Pinpoint the cell where the given text exists, returning its (X, Y) midpoint coordinate. 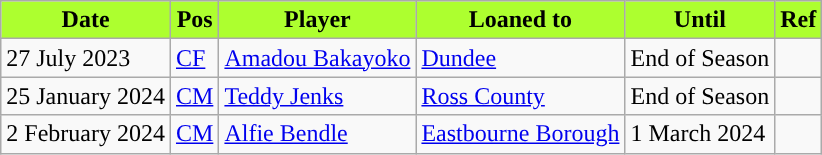
27 July 2023 (86, 58)
1 March 2024 (700, 134)
Eastbourne Borough (520, 134)
Teddy Jenks (318, 96)
CF (194, 58)
2 February 2024 (86, 134)
Ross County (520, 96)
Ref (798, 20)
Amadou Bakayoko (318, 58)
25 January 2024 (86, 96)
Date (86, 20)
Until (700, 20)
Pos (194, 20)
Dundee (520, 58)
Player (318, 20)
Loaned to (520, 20)
Alfie Bendle (318, 134)
